Provide the (X, Y) coordinate of the cell's center where the given text is located.  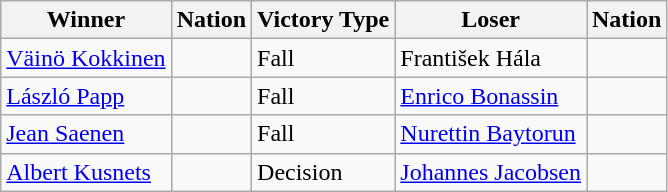
Victory Type (324, 20)
František Hála (491, 58)
Nurettin Baytorun (491, 134)
Loser (491, 20)
László Papp (86, 96)
Decision (324, 172)
Jean Saenen (86, 134)
Johannes Jacobsen (491, 172)
Väinö Kokkinen (86, 58)
Enrico Bonassin (491, 96)
Winner (86, 20)
Albert Kusnets (86, 172)
